Extract the [X, Y] coordinate from the center of the cell holding the provided text.  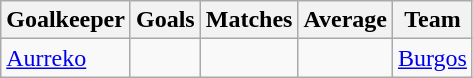
Goals [165, 20]
Aurreko [66, 58]
Average [346, 20]
Team [432, 20]
Matches [249, 20]
Goalkeeper [66, 20]
Burgos [432, 58]
